Extract the [x, y] coordinate from the center of the cell holding the provided text.  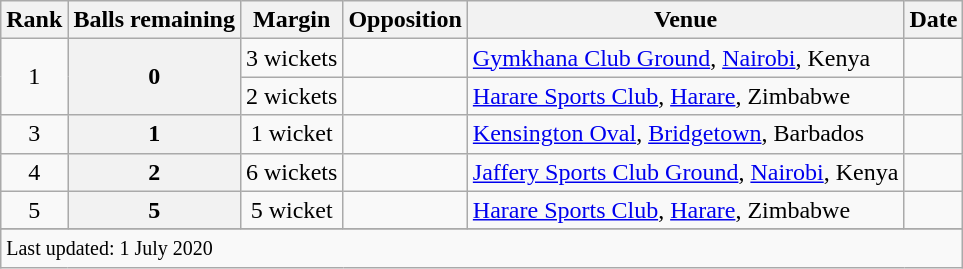
5 wicket [291, 210]
Kensington Oval, Bridgetown, Barbados [686, 134]
Balls remaining [154, 20]
Venue [686, 20]
1 wicket [291, 134]
Jaffery Sports Club Ground, Nairobi, Kenya [686, 172]
Last updated: 1 July 2020 [482, 248]
Date [934, 20]
Gymkhana Club Ground, Nairobi, Kenya [686, 58]
Margin [291, 20]
6 wickets [291, 172]
0 [154, 77]
3 [34, 134]
4 [34, 172]
2 wickets [291, 96]
3 wickets [291, 58]
Opposition [405, 20]
Rank [34, 20]
2 [154, 172]
